Search for the cell housing the specified text and yield its (X, Y) center coordinate. 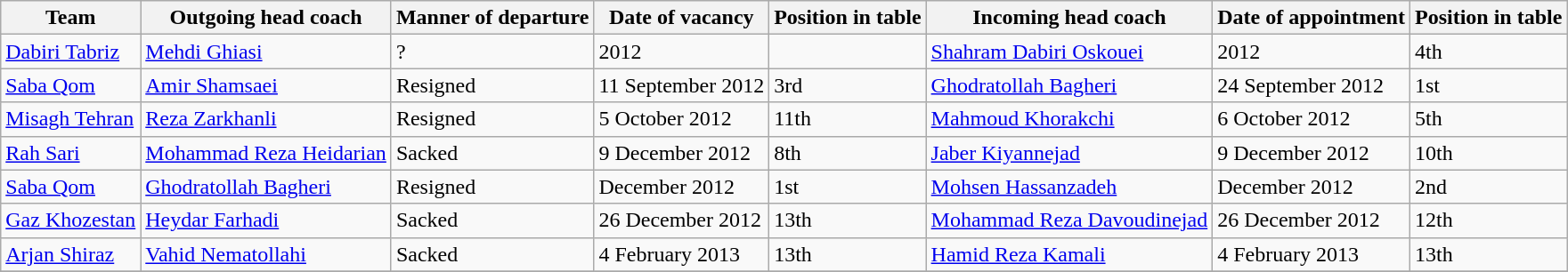
Shahram Dabiri Oskouei (1069, 52)
5 October 2012 (682, 119)
Date of vacancy (682, 18)
? (492, 52)
Gaz Khozestan (71, 220)
Mehdi Ghiasi (266, 52)
Mohammad Reza Davoudinejad (1069, 220)
11th (848, 119)
10th (1488, 153)
Mohammad Reza Heidarian (266, 153)
Mohsen Hassanzadeh (1069, 187)
Jaber Kiyannejad (1069, 153)
Hamid Reza Kamali (1069, 254)
Dabiri Tabriz (71, 52)
3rd (848, 85)
6 October 2012 (1312, 119)
Incoming head coach (1069, 18)
2nd (1488, 187)
Amir Shamsaei (266, 85)
Team (71, 18)
Arjan Shiraz (71, 254)
Manner of departure (492, 18)
Date of appointment (1312, 18)
12th (1488, 220)
Reza Zarkhanli (266, 119)
Misagh Tehran (71, 119)
Rah Sari (71, 153)
24 September 2012 (1312, 85)
Mahmoud Khorakchi (1069, 119)
5th (1488, 119)
Outgoing head coach (266, 18)
Heydar Farhadi (266, 220)
8th (848, 153)
11 September 2012 (682, 85)
4th (1488, 52)
Vahid Nematollahi (266, 254)
